Scan for the cell matching the given text and deliver its [x, y] coordinate at center. 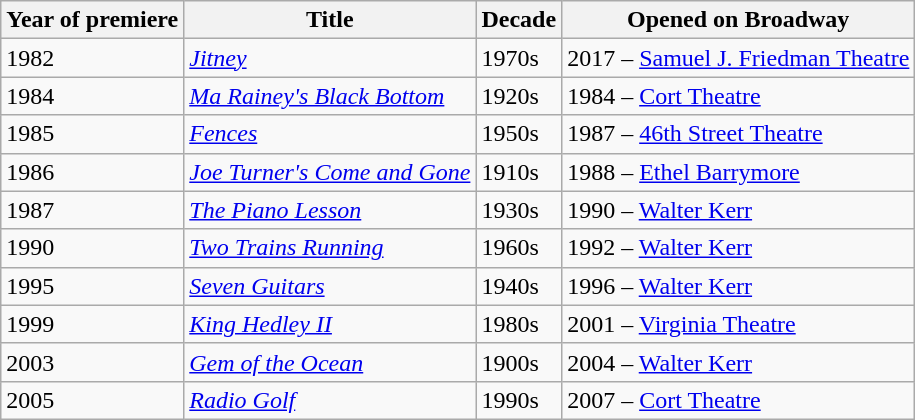
2003 [92, 362]
1900s [519, 362]
Jitney [330, 58]
Ma Rainey's Black Bottom [330, 96]
Year of premiere [92, 20]
1996 – Walter Kerr [738, 286]
2005 [92, 400]
Gem of the Ocean [330, 362]
1984 – Cort Theatre [738, 96]
Two Trains Running [330, 248]
2007 – Cort Theatre [738, 400]
Decade [519, 20]
King Hedley II [330, 324]
1986 [92, 172]
1960s [519, 248]
1985 [92, 134]
1990 – Walter Kerr [738, 210]
1990 [92, 248]
1920s [519, 96]
1987 [92, 210]
1999 [92, 324]
1930s [519, 210]
1988 – Ethel Barrymore [738, 172]
1987 – 46th Street Theatre [738, 134]
1910s [519, 172]
Joe Turner's Come and Gone [330, 172]
1992 – Walter Kerr [738, 248]
Seven Guitars [330, 286]
1982 [92, 58]
1990s [519, 400]
1950s [519, 134]
Title [330, 20]
The Piano Lesson [330, 210]
Fences [330, 134]
2001 – Virginia Theatre [738, 324]
1980s [519, 324]
2004 – Walter Kerr [738, 362]
1970s [519, 58]
1984 [92, 96]
1995 [92, 286]
2017 – Samuel J. Friedman Theatre [738, 58]
Opened on Broadway [738, 20]
1940s [519, 286]
Radio Golf [330, 400]
